Return the (X, Y) coordinate for the center point of the cell that contains the specified text.  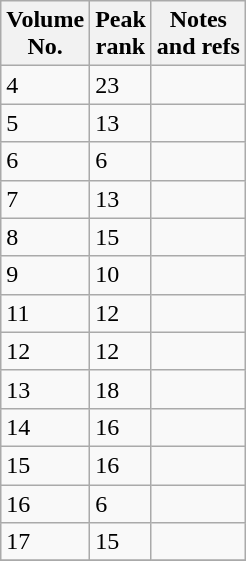
11 (46, 313)
5 (46, 123)
14 (46, 427)
VolumeNo. (46, 34)
8 (46, 237)
4 (46, 85)
23 (121, 85)
9 (46, 275)
10 (121, 275)
Peakrank (121, 34)
Notesand refs (198, 34)
7 (46, 199)
18 (121, 389)
17 (46, 542)
